Extract the (X, Y) coordinate from the center of the cell holding the provided text.  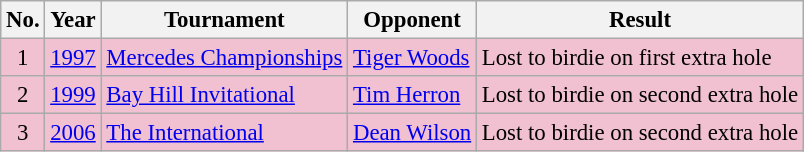
2 (23, 95)
2006 (73, 133)
Opponent (412, 20)
Dean Wilson (412, 133)
Mercedes Championships (224, 58)
1999 (73, 95)
Tournament (224, 20)
No. (23, 20)
The International (224, 133)
Year (73, 20)
Tiger Woods (412, 58)
3 (23, 133)
Result (640, 20)
1997 (73, 58)
Bay Hill Invitational (224, 95)
Lost to birdie on first extra hole (640, 58)
1 (23, 58)
Tim Herron (412, 95)
